Return the (X, Y) coordinate for the center point of the cell that contains the specified text.  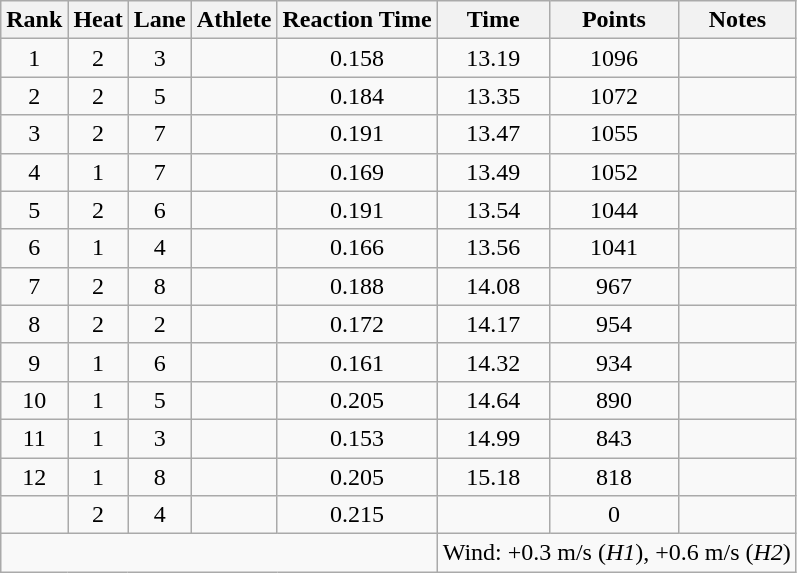
843 (614, 438)
15.18 (493, 477)
Lane (160, 20)
13.47 (493, 134)
0.172 (357, 324)
0.166 (357, 248)
Wind: +0.3 m/s (H1), +0.6 m/s (H2) (616, 553)
0.184 (357, 96)
1044 (614, 210)
934 (614, 362)
13.54 (493, 210)
Rank (34, 20)
13.35 (493, 96)
13.19 (493, 58)
0.215 (357, 515)
13.49 (493, 172)
0 (614, 515)
14.32 (493, 362)
1055 (614, 134)
14.08 (493, 286)
0.169 (357, 172)
Time (493, 20)
0.161 (357, 362)
Points (614, 20)
Reaction Time (357, 20)
954 (614, 324)
0.188 (357, 286)
14.64 (493, 400)
Heat (98, 20)
967 (614, 286)
818 (614, 477)
0.158 (357, 58)
890 (614, 400)
9 (34, 362)
10 (34, 400)
Athlete (234, 20)
1041 (614, 248)
1072 (614, 96)
12 (34, 477)
11 (34, 438)
13.56 (493, 248)
1052 (614, 172)
Notes (738, 20)
1096 (614, 58)
14.17 (493, 324)
0.153 (357, 438)
14.99 (493, 438)
